Return (X, Y) of the center of cell containing provided text 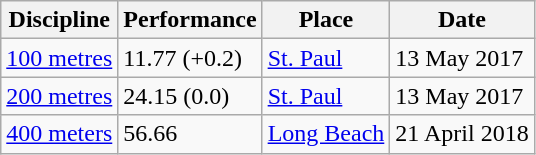
Date (462, 20)
100 metres (60, 58)
11.77 (+0.2) (190, 58)
24.15 (0.0) (190, 96)
Long Beach (326, 134)
200 metres (60, 96)
Place (326, 20)
21 April 2018 (462, 134)
400 meters (60, 134)
Discipline (60, 20)
56.66 (190, 134)
Performance (190, 20)
